For the text-containing cell, return its midpoint in [X, Y] coordinate format. 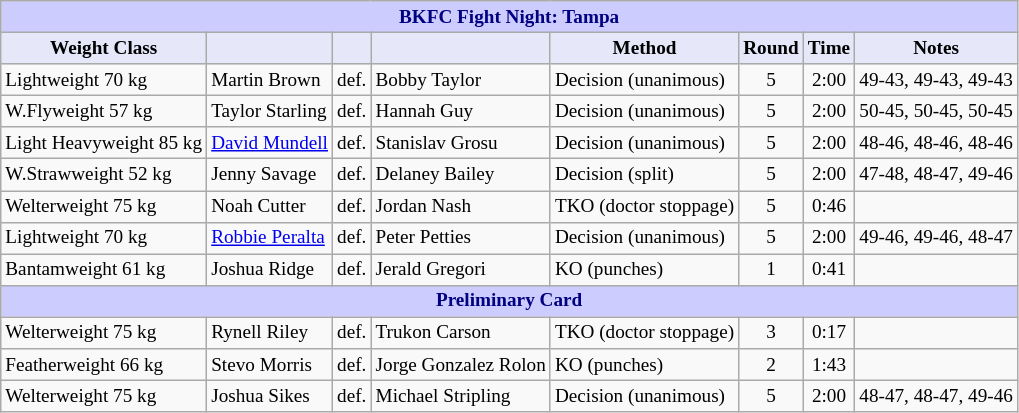
Robbie Peralta [270, 238]
0:46 [828, 206]
Trukon Carson [460, 333]
Light Heavyweight 85 kg [104, 143]
Preliminary Card [510, 301]
Hannah Guy [460, 111]
0:17 [828, 333]
W.Flyweight 57 kg [104, 111]
Time [828, 48]
Stevo Morris [270, 365]
Michael Stripling [460, 396]
0:41 [828, 270]
Jordan Nash [460, 206]
Jorge Gonzalez Rolon [460, 365]
48-47, 48-47, 49-46 [936, 396]
Notes [936, 48]
3 [772, 333]
Featherweight 66 kg [104, 365]
Jerald Gregori [460, 270]
Decision (split) [644, 175]
David Mundell [270, 143]
50-45, 50-45, 50-45 [936, 111]
Noah Cutter [270, 206]
1:43 [828, 365]
Peter Petties [460, 238]
Bobby Taylor [460, 80]
Weight Class [104, 48]
2 [772, 365]
Rynell Riley [270, 333]
Taylor Starling [270, 111]
Delaney Bailey [460, 175]
49-46, 49-46, 48-47 [936, 238]
Martin Brown [270, 80]
W.Strawweight 52 kg [104, 175]
Jenny Savage [270, 175]
47-48, 48-47, 49-46 [936, 175]
BKFC Fight Night: Tampa [510, 17]
1 [772, 270]
49-43, 49-43, 49-43 [936, 80]
Joshua Sikes [270, 396]
Round [772, 48]
48-46, 48-46, 48-46 [936, 143]
Joshua Ridge [270, 270]
Stanislav Grosu [460, 143]
Bantamweight 61 kg [104, 270]
Method [644, 48]
